Extract the [X, Y] coordinate from the center of the cell holding the provided text.  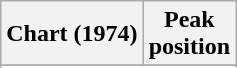
Chart (1974) [72, 34]
Peakposition [189, 34]
